Capture the cell that displays the provided text and extract its [X, Y] central coordinate. 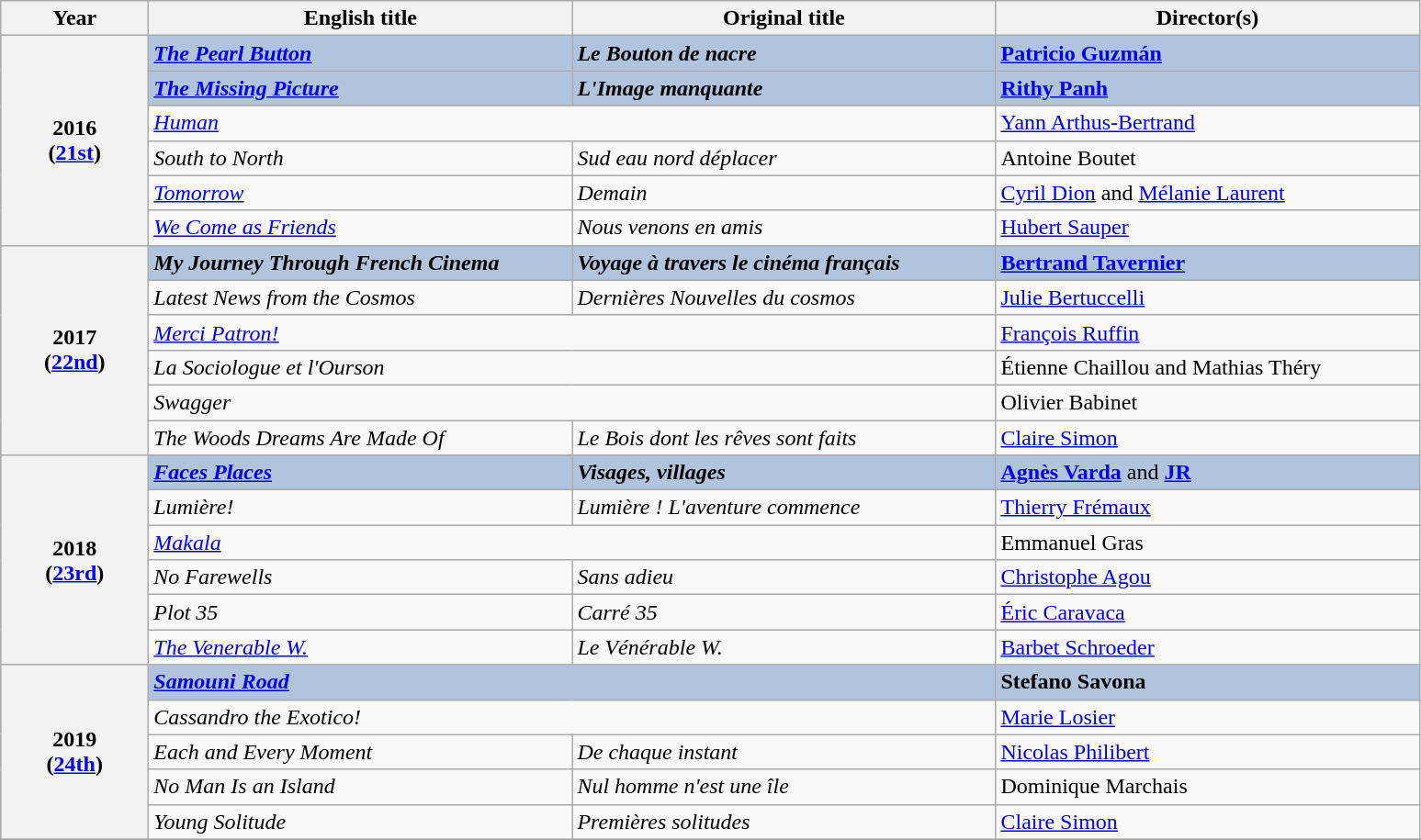
Sud eau nord déplacer [784, 158]
Lumière ! L'aventure commence [784, 508]
L'Image manquante [784, 88]
2016(21st) [75, 140]
Julie Bertuccelli [1207, 297]
Plot 35 [360, 612]
Director(s) [1207, 18]
Swagger [572, 402]
2017(22nd) [75, 350]
Lumière! [360, 508]
Emmanuel Gras [1207, 543]
The Pearl Button [360, 53]
Original title [784, 18]
La Sociologue et l'Ourson [572, 367]
Dernières Nouvelles du cosmos [784, 297]
The Venerable W. [360, 647]
2019(24th) [75, 752]
Yann Arthus-Bertrand [1207, 123]
Le Vénérable W. [784, 647]
Young Solitude [360, 822]
Nul homme n'est une île [784, 787]
Nicolas Philibert [1207, 752]
Each and Every Moment [360, 752]
The Missing Picture [360, 88]
Marie Losier [1207, 717]
Olivier Babinet [1207, 402]
Voyage à travers le cinéma français [784, 263]
Tomorrow [360, 193]
Thierry Frémaux [1207, 508]
Le Bois dont les rêves sont faits [784, 438]
Demain [784, 193]
Merci Patron! [572, 332]
Makala [572, 543]
The Woods Dreams Are Made Of [360, 438]
Hubert Sauper [1207, 228]
Antoine Boutet [1207, 158]
Patricio Guzmán [1207, 53]
We Come as Friends [360, 228]
Stefano Savona [1207, 682]
Étienne Chaillou and Mathias Théry [1207, 367]
Agnès Varda and JR [1207, 473]
Sans adieu [784, 577]
Barbet Schroeder [1207, 647]
Christophe Agou [1207, 577]
Carré 35 [784, 612]
Cassandro the Exotico! [572, 717]
Cyril Dion and Mélanie Laurent [1207, 193]
No Farewells [360, 577]
Dominique Marchais [1207, 787]
English title [360, 18]
Bertrand Tavernier [1207, 263]
My Journey Through French Cinema [360, 263]
Le Bouton de nacre [784, 53]
Year [75, 18]
No Man Is an Island [360, 787]
Samouni Road [572, 682]
Visages, villages [784, 473]
South to North [360, 158]
Éric Caravaca [1207, 612]
Nous venons en amis [784, 228]
Human [572, 123]
De chaque instant [784, 752]
Faces Places [360, 473]
François Ruffin [1207, 332]
Rithy Panh [1207, 88]
Latest News from the Cosmos [360, 297]
Premières solitudes [784, 822]
2018(23rd) [75, 560]
